Pinpoint the cell where the given text exists, returning its [x, y] midpoint coordinate. 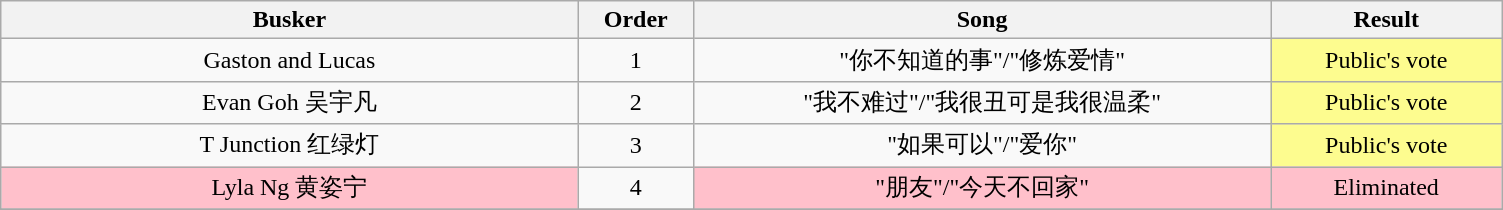
1 [636, 60]
Song [982, 20]
Result [1386, 20]
"如果可以"/"爱你" [982, 146]
Gaston and Lucas [290, 60]
Eliminated [1386, 188]
Lyla Ng 黄姿宁 [290, 188]
"朋友"/"今天不回家" [982, 188]
Busker [290, 20]
Evan Goh 吴宇凡 [290, 102]
4 [636, 188]
3 [636, 146]
"我不难过"/"我很丑可是我很温柔" [982, 102]
Order [636, 20]
2 [636, 102]
"你不知道的事"/"修炼爱情" [982, 60]
T Junction 红绿灯 [290, 146]
